Pinpoint the cell where the given text exists, returning its (x, y) midpoint coordinate. 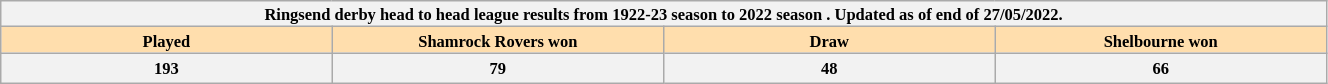
193 (166, 68)
Shamrock Rovers won (498, 40)
Played (166, 40)
Draw (830, 40)
Ringsend derby head to head league results from 1922-23 season to 2022 season . Updated as of end of 27/05/2022. (664, 14)
66 (1160, 68)
48 (830, 68)
Shelbourne won (1160, 40)
79 (498, 68)
